Return [x, y] of the center of cell containing provided text 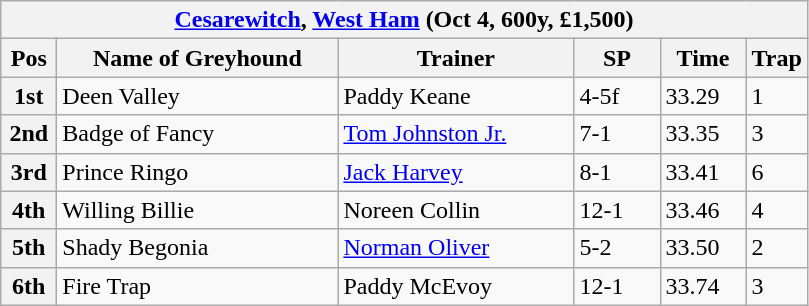
Noreen Collin [456, 210]
4 [776, 210]
Paddy Keane [456, 96]
8-1 [617, 172]
Deen Valley [198, 96]
7-1 [617, 134]
Norman Oliver [456, 248]
Fire Trap [198, 286]
Tom Johnston Jr. [456, 134]
1 [776, 96]
Shady Begonia [198, 248]
33.41 [703, 172]
2 [776, 248]
6th [29, 286]
3rd [29, 172]
33.74 [703, 286]
5-2 [617, 248]
SP [617, 58]
4-5f [617, 96]
Paddy McEvoy [456, 286]
Prince Ringo [198, 172]
Trainer [456, 58]
Willing Billie [198, 210]
4th [29, 210]
6 [776, 172]
Cesarewitch, West Ham (Oct 4, 600y, £1,500) [404, 20]
Name of Greyhound [198, 58]
33.35 [703, 134]
Jack Harvey [456, 172]
33.46 [703, 210]
5th [29, 248]
1st [29, 96]
33.50 [703, 248]
Time [703, 58]
Trap [776, 58]
2nd [29, 134]
33.29 [703, 96]
Pos [29, 58]
Badge of Fancy [198, 134]
